Provide the [X, Y] coordinate of the cell's center where the given text is located.  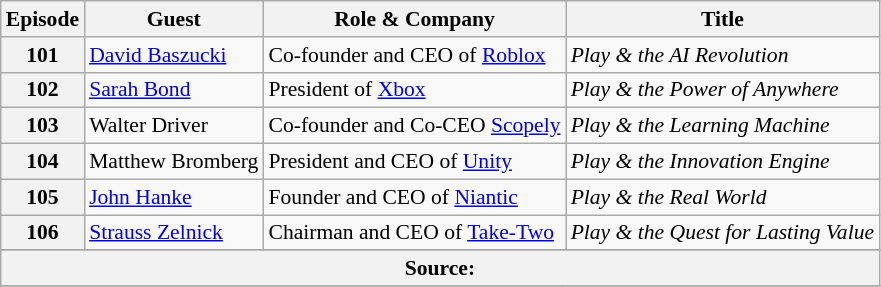
106 [42, 233]
103 [42, 126]
Matthew Bromberg [174, 162]
President of Xbox [414, 90]
102 [42, 90]
David Baszucki [174, 55]
Walter Driver [174, 126]
Co-founder and CEO of Roblox [414, 55]
Source: [440, 269]
Sarah Bond [174, 90]
105 [42, 197]
101 [42, 55]
Founder and CEO of Niantic [414, 197]
Strauss Zelnick [174, 233]
Play & the Real World [723, 197]
Play & the Power of Anywhere [723, 90]
President and CEO of Unity [414, 162]
Guest [174, 19]
Chairman and CEO of Take-Two [414, 233]
Episode [42, 19]
Role & Company [414, 19]
Play & the Innovation Engine [723, 162]
John Hanke [174, 197]
Play & the Learning Machine [723, 126]
104 [42, 162]
Title [723, 19]
Co-founder and Co-CEO Scopely [414, 126]
Play & the Quest for Lasting Value [723, 233]
Play & the AI Revolution [723, 55]
